Determine the [x, y] coordinate at the center of the cell enclosing the given text.  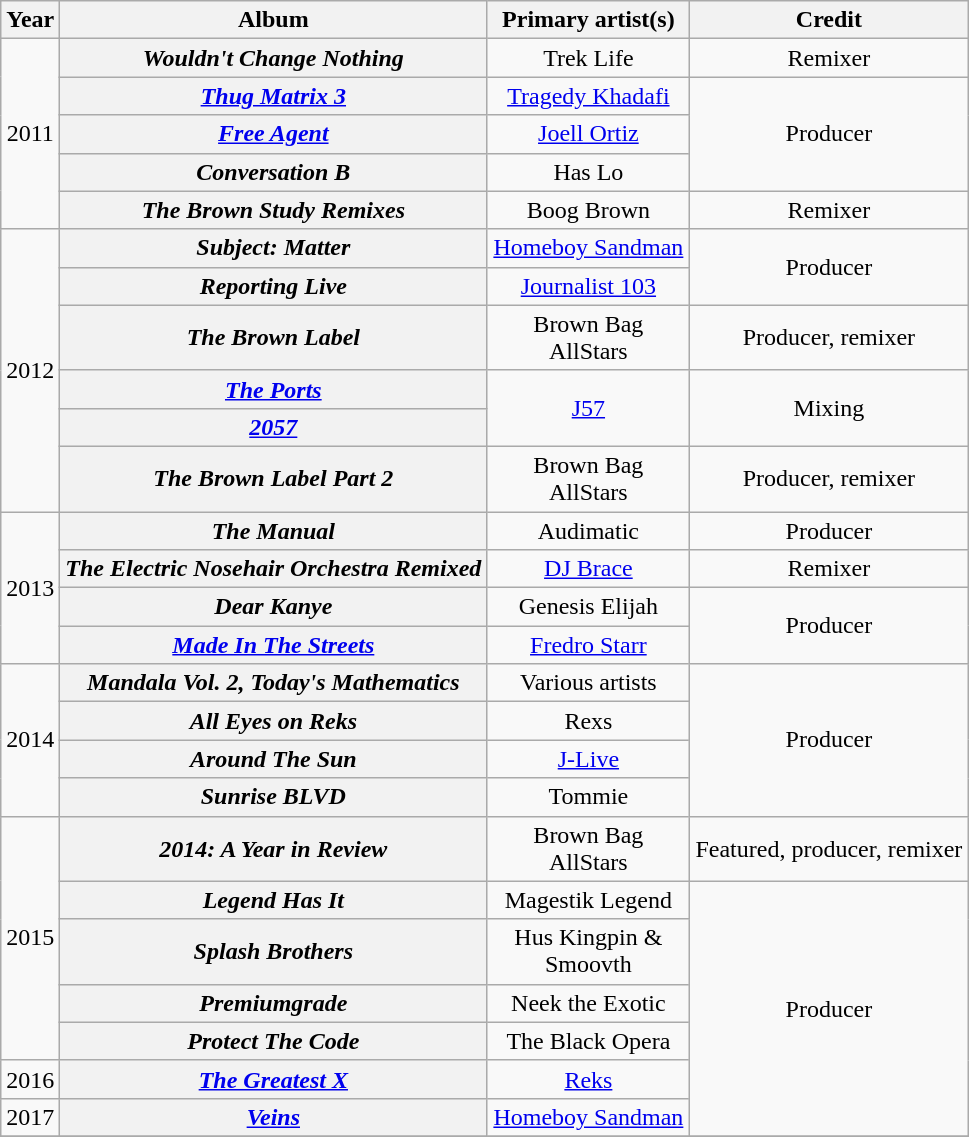
Splash Brothers [274, 952]
Conversation B [274, 172]
2013 [30, 588]
Boog Brown [588, 210]
Audimatic [588, 531]
Rexs [588, 721]
Journalist 103 [588, 286]
Protect The Code [274, 1041]
Genesis Elijah [588, 607]
Primary artist(s) [588, 20]
2011 [30, 134]
Fredro Starr [588, 645]
2016 [30, 1079]
The Black Opera [588, 1041]
2057 [274, 427]
Trek Life [588, 58]
Tragedy Khadafi [588, 96]
The Ports [274, 389]
Various artists [588, 683]
Made In The Streets [274, 645]
2017 [30, 1117]
The Greatest X [274, 1079]
Hus Kingpin & Smoovth [588, 952]
2014: A Year in Review [274, 848]
Around The Sun [274, 759]
The Brown Label [274, 338]
Credit [829, 20]
The Brown Study Remixes [274, 210]
All Eyes on Reks [274, 721]
Dear Kanye [274, 607]
Mixing [829, 408]
Joell Ortiz [588, 134]
Legend Has It [274, 900]
Year [30, 20]
The Manual [274, 531]
Veins [274, 1117]
Wouldn't Change Nothing [274, 58]
2015 [30, 938]
Subject: Matter [274, 248]
Free Agent [274, 134]
Has Lo [588, 172]
Thug Matrix 3 [274, 96]
2012 [30, 370]
Album [274, 20]
Reks [588, 1079]
Featured, producer, remixer [829, 848]
Neek the Exotic [588, 1003]
The Brown Label Part 2 [274, 478]
Sunrise BLVD [274, 797]
2014 [30, 740]
Premiumgrade [274, 1003]
Reporting Live [274, 286]
Magestik Legend [588, 900]
J57 [588, 408]
The Electric Nosehair Orchestra Remixed [274, 569]
Mandala Vol. 2, Today's Mathematics [274, 683]
J-Live [588, 759]
DJ Brace [588, 569]
Tommie [588, 797]
